Search for the cell housing the specified text and yield its [X, Y] center coordinate. 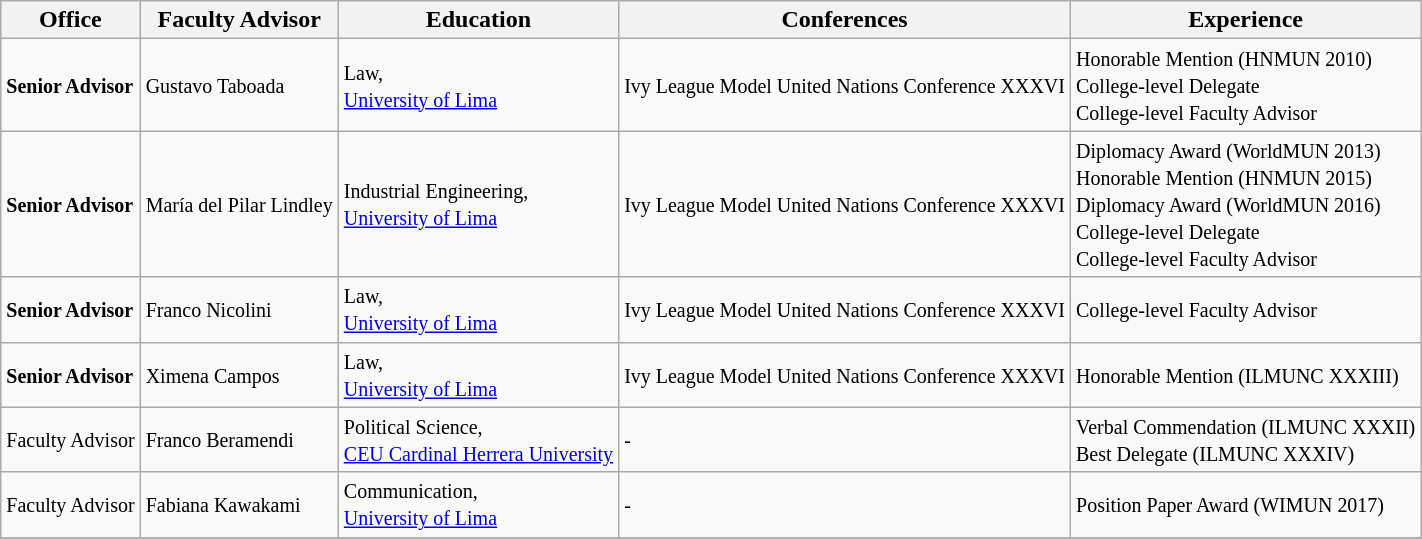
College-level Faculty Advisor [1245, 310]
Diplomacy Award (WorldMUN 2013)Honorable Mention (HNMUN 2015)Diplomacy Award (WorldMUN 2016)College-level DelegateCollege-level Faculty Advisor [1245, 204]
María del Pilar Lindley [239, 204]
Office [70, 20]
Position Paper Award (WIMUN 2017) [1245, 504]
Honorable Mention (HNMUN 2010)College-level DelegateCollege-level Faculty Advisor [1245, 85]
Industrial Engineering, University of Lima [478, 204]
Ximena Campos [239, 374]
Honorable Mention (ILMUNC XXXIII) [1245, 374]
Communication, University of Lima [478, 504]
Gustavo Taboada [239, 85]
Experience [1245, 20]
Political Science, CEU Cardinal Herrera University [478, 440]
Franco Beramendi [239, 440]
Conferences [845, 20]
Verbal Commendation (ILMUNC XXXII)Best Delegate (ILMUNC XXXIV) [1245, 440]
Fabiana Kawakami [239, 504]
Education [478, 20]
Franco Nicolini [239, 310]
